Detect which cell encompasses the target text, then output its (X, Y) center coordinate. 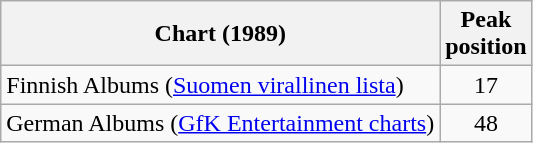
48 (486, 123)
Chart (1989) (220, 34)
German Albums (GfK Entertainment charts) (220, 123)
Peakposition (486, 34)
Finnish Albums (Suomen virallinen lista) (220, 85)
17 (486, 85)
